Provide the [X, Y] coordinate of the cell's center where the given text is located.  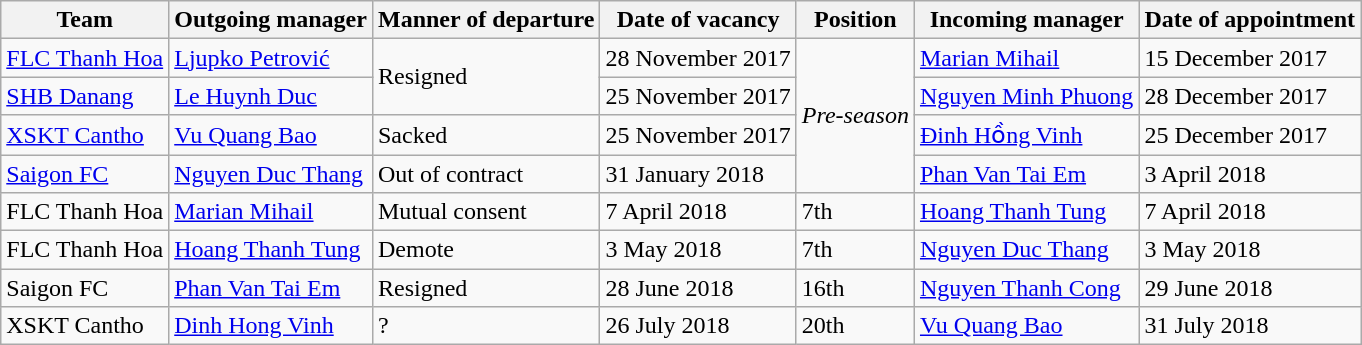
Mutual consent [486, 212]
28 November 2017 [698, 58]
26 July 2018 [698, 326]
Sacked [486, 135]
31 July 2018 [1250, 326]
Đinh Hồng Vinh [1026, 135]
Date of vacancy [698, 20]
? [486, 326]
Demote [486, 250]
20th [855, 326]
29 June 2018 [1250, 288]
Outgoing manager [271, 20]
Nguyen Minh Phuong [1026, 96]
15 December 2017 [1250, 58]
3 April 2018 [1250, 173]
Dinh Hong Vinh [271, 326]
Pre-season [855, 116]
SHB Danang [85, 96]
Le Huynh Duc [271, 96]
Out of contract [486, 173]
Nguyen Thanh Cong [1026, 288]
28 June 2018 [698, 288]
16th [855, 288]
25 December 2017 [1250, 135]
Position [855, 20]
31 January 2018 [698, 173]
Incoming manager [1026, 20]
28 December 2017 [1250, 96]
Date of appointment [1250, 20]
Team [85, 20]
Ljupko Petrović [271, 58]
Manner of departure [486, 20]
